Search for the cell housing the specified text and yield its [x, y] center coordinate. 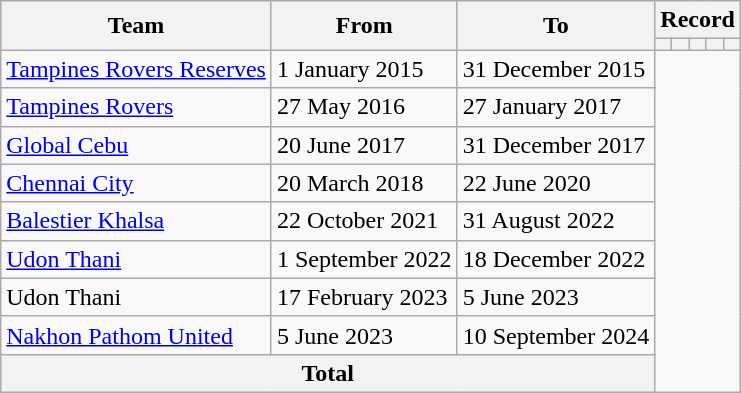
Global Cebu [136, 145]
Chennai City [136, 183]
1 January 2015 [364, 69]
Tampines Rovers [136, 107]
Tampines Rovers Reserves [136, 69]
Record [698, 20]
10 September 2024 [556, 335]
Total [328, 373]
Nakhon Pathom United [136, 335]
From [364, 26]
17 February 2023 [364, 297]
27 May 2016 [364, 107]
31 August 2022 [556, 221]
27 January 2017 [556, 107]
20 June 2017 [364, 145]
Balestier Khalsa [136, 221]
20 March 2018 [364, 183]
22 June 2020 [556, 183]
22 October 2021 [364, 221]
31 December 2017 [556, 145]
Team [136, 26]
1 September 2022 [364, 259]
18 December 2022 [556, 259]
To [556, 26]
31 December 2015 [556, 69]
